From the cell containing the given text, extract its center point as [X, Y] coordinate. 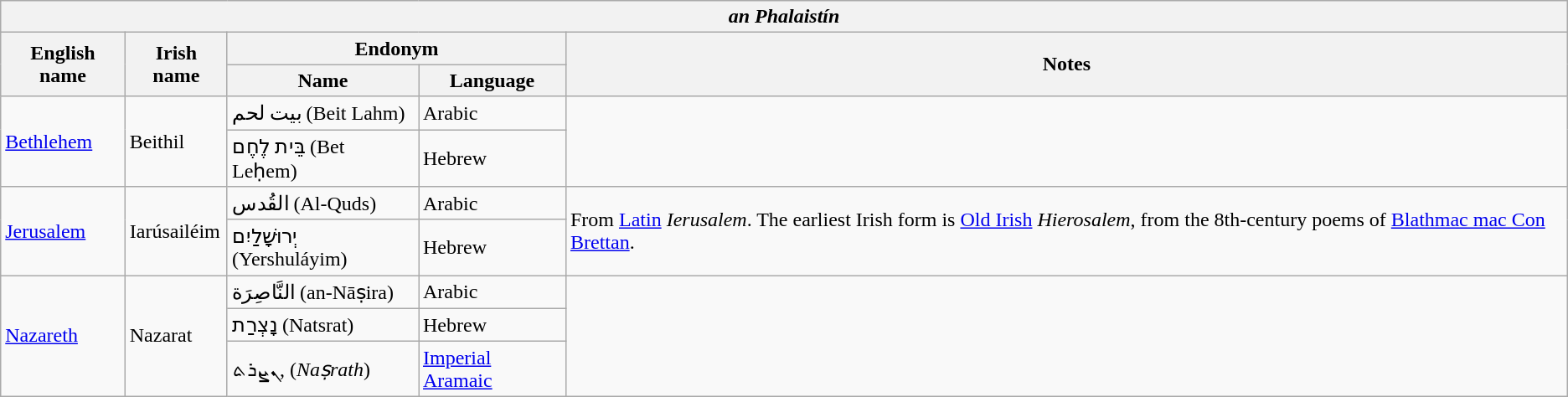
נָצְרַת‎ (Natsrat) [322, 325]
ܢܨܪܬ, (Naṣrath) [322, 369]
Endonym [396, 49]
Nazareth [63, 336]
Beithil [176, 142]
القُدس‎ (Al-Quds) [322, 204]
בֵּית לֶחֶם (Bet Leḥem) [322, 157]
النَّاصِرَة (an-Nāṣira) [322, 292]
Bethlehem [63, 142]
Jerusalem [63, 231]
Notes [1066, 64]
Iarúsailéim [176, 231]
بيت لحم (Beit Lahm) [322, 113]
Name [322, 80]
English name [63, 64]
Irish name [176, 64]
an Phalaistín [784, 17]
Language [493, 80]
From Latin Ierusalem. The earliest Irish form is Old Irish Hierosalem, from the 8th-century poems of Blathmac mac Con Brettan. [1066, 231]
יְרוּשָׁלַיִם (Yershuláyim) [322, 248]
Nazarat [176, 336]
Imperial Aramaic [493, 369]
